Search for the cell housing the specified text and yield its (X, Y) center coordinate. 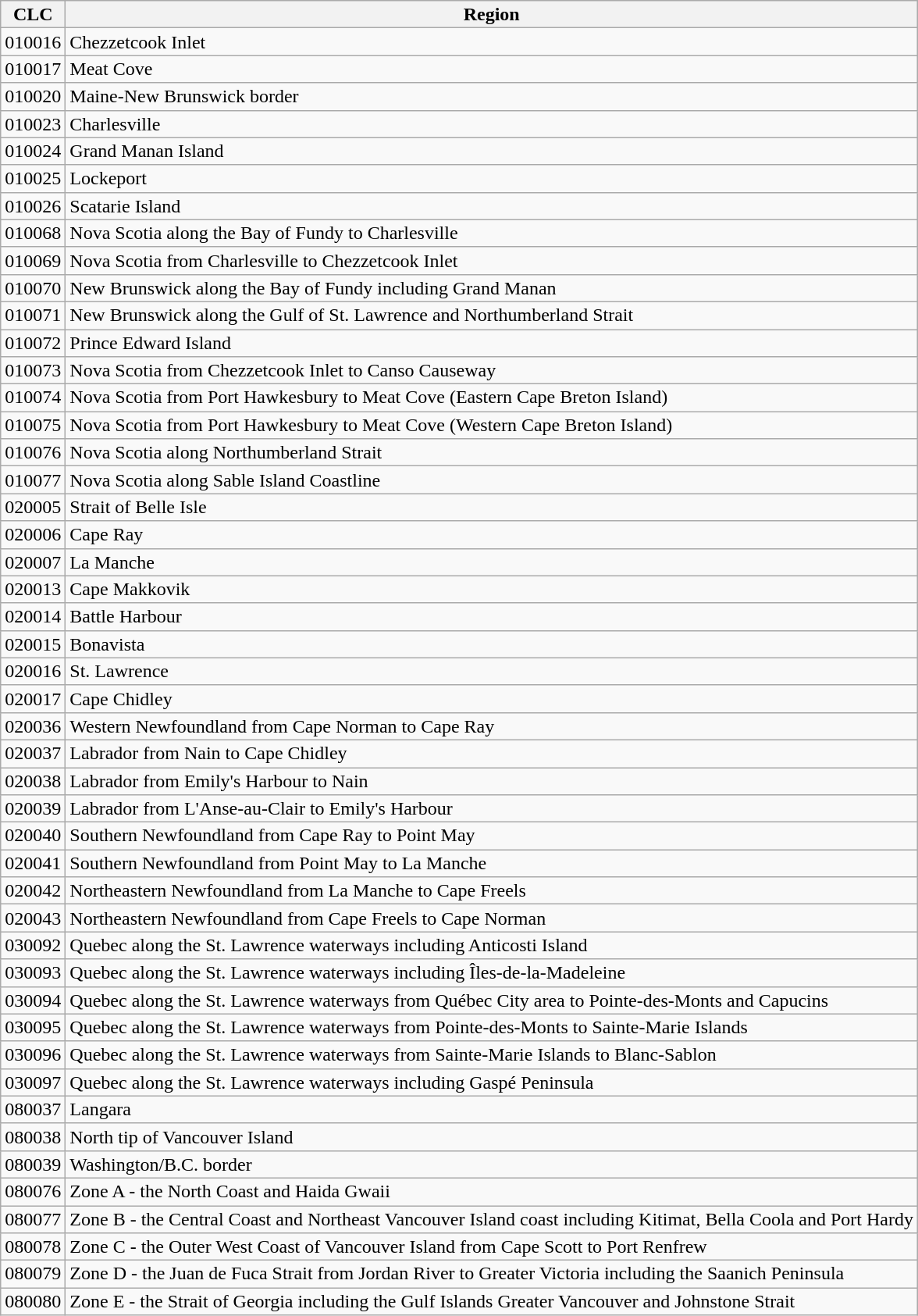
Grand Manan Island (492, 152)
020036 (33, 726)
Southern Newfoundland from Cape Ray to Point May (492, 836)
020042 (33, 890)
010072 (33, 344)
030092 (33, 945)
Maine-New Brunswick border (492, 97)
Quebec along the St. Lawrence waterways from Québec City area to Pointe-des-Monts and Capucins (492, 1000)
020041 (33, 864)
010075 (33, 425)
080079 (33, 1275)
Western Newfoundland from Cape Norman to Cape Ray (492, 726)
020006 (33, 534)
020017 (33, 698)
Nova Scotia along Sable Island Coastline (492, 480)
080078 (33, 1246)
020039 (33, 809)
CLC (33, 14)
Lockeport (492, 178)
Nova Scotia from Chezzetcook Inlet to Canso Causeway (492, 370)
Quebec along the St. Lawrence waterways including Îles-de-la-Madeleine (492, 973)
Quebec along the St. Lawrence waterways including Gaspé Peninsula (492, 1082)
010025 (33, 178)
010070 (33, 287)
Nova Scotia from Port Hawkesbury to Meat Cove (Western Cape Breton Island) (492, 425)
010076 (33, 453)
080038 (33, 1137)
Cape Ray (492, 534)
Cape Makkovik (492, 589)
Quebec along the St. Lawrence waterways from Pointe-des-Monts to Sainte-Marie Islands (492, 1028)
New Brunswick along the Gulf of St. Lawrence and Northumberland Strait (492, 316)
010023 (33, 123)
Region (492, 14)
Bonavista (492, 644)
Prince Edward Island (492, 344)
Nova Scotia along Northumberland Strait (492, 453)
Chezzetcook Inlet (492, 42)
Labrador from Emily's Harbour to Nain (492, 781)
St. Lawrence (492, 672)
Nova Scotia along the Bay of Fundy to Charlesville (492, 233)
Labrador from Nain to Cape Chidley (492, 753)
Quebec along the St. Lawrence waterways including Anticosti Island (492, 945)
North tip of Vancouver Island (492, 1137)
030096 (33, 1054)
080077 (33, 1220)
030097 (33, 1082)
010073 (33, 370)
Zone B - the Central Coast and Northeast Vancouver Island coast including Kitimat, Bella Coola and Port Hardy (492, 1220)
Northeastern Newfoundland from La Manche to Cape Freels (492, 890)
020043 (33, 918)
010071 (33, 316)
010020 (33, 97)
080037 (33, 1109)
010024 (33, 152)
020016 (33, 672)
020038 (33, 781)
Strait of Belle Isle (492, 508)
020007 (33, 562)
020015 (33, 644)
Labrador from L'Anse-au-Clair to Emily's Harbour (492, 809)
Nova Scotia from Port Hawkesbury to Meat Cove (Eastern Cape Breton Island) (492, 398)
Cape Chidley (492, 698)
010074 (33, 398)
020040 (33, 836)
010026 (33, 206)
Meat Cove (492, 69)
010069 (33, 261)
030094 (33, 1000)
Scatarie Island (492, 206)
Zone A - the North Coast and Haida Gwaii (492, 1192)
020013 (33, 589)
Zone D - the Juan de Fuca Strait from Jordan River to Greater Victoria including the Saanich Peninsula (492, 1275)
La Manche (492, 562)
010017 (33, 69)
080076 (33, 1192)
Quebec along the St. Lawrence waterways from Sainte-Marie Islands to Blanc-Sablon (492, 1054)
Washington/B.C. border (492, 1164)
Zone C - the Outer West Coast of Vancouver Island from Cape Scott to Port Renfrew (492, 1246)
Langara (492, 1109)
020005 (33, 508)
020014 (33, 617)
020037 (33, 753)
Northeastern Newfoundland from Cape Freels to Cape Norman (492, 918)
Battle Harbour (492, 617)
030095 (33, 1028)
Nova Scotia from Charlesville to Chezzetcook Inlet (492, 261)
Charlesville (492, 123)
New Brunswick along the Bay of Fundy including Grand Manan (492, 287)
010016 (33, 42)
030093 (33, 973)
Southern Newfoundland from Point May to La Manche (492, 864)
010077 (33, 480)
010068 (33, 233)
080080 (33, 1301)
080039 (33, 1164)
Zone E - the Strait of Georgia including the Gulf Islands Greater Vancouver and Johnstone Strait (492, 1301)
